Identify which cell holds the provided text, then report its [x, y] central coordinate. 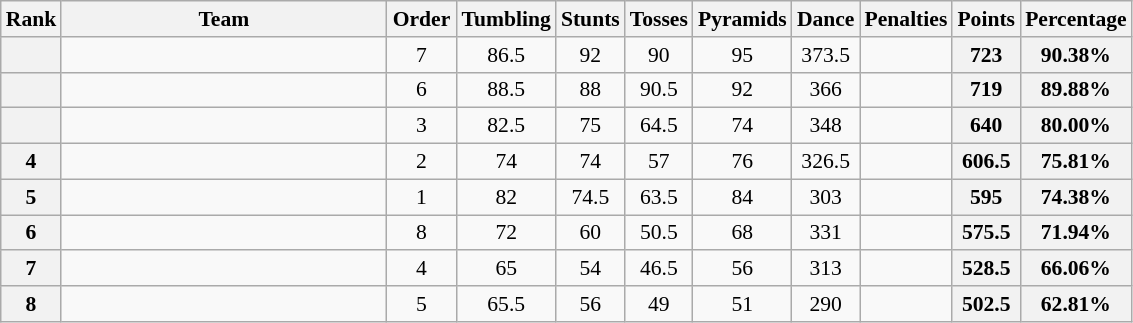
Team [224, 19]
1 [421, 197]
75.81% [1076, 162]
72 [506, 233]
723 [986, 55]
326.5 [826, 162]
74.5 [590, 197]
71.94% [1076, 233]
65 [506, 269]
86.5 [506, 55]
74.38% [1076, 197]
348 [826, 126]
502.5 [986, 304]
Rank [32, 19]
76 [742, 162]
90.5 [659, 90]
62.81% [1076, 304]
2 [421, 162]
88 [590, 90]
313 [826, 269]
Dance [826, 19]
51 [742, 304]
331 [826, 233]
3 [421, 126]
65.5 [506, 304]
88.5 [506, 90]
50.5 [659, 233]
64.5 [659, 126]
Penalties [906, 19]
Order [421, 19]
84 [742, 197]
Pyramids [742, 19]
66.06% [1076, 269]
373.5 [826, 55]
95 [742, 55]
595 [986, 197]
Tumbling [506, 19]
Percentage [1076, 19]
575.5 [986, 233]
82 [506, 197]
303 [826, 197]
46.5 [659, 269]
57 [659, 162]
68 [742, 233]
54 [590, 269]
49 [659, 304]
719 [986, 90]
60 [590, 233]
Stunts [590, 19]
528.5 [986, 269]
640 [986, 126]
290 [826, 304]
80.00% [1076, 126]
63.5 [659, 197]
366 [826, 90]
90.38% [1076, 55]
75 [590, 126]
Tosses [659, 19]
Points [986, 19]
90 [659, 55]
82.5 [506, 126]
606.5 [986, 162]
89.88% [1076, 90]
